Return the (x, y) coordinate for the center point of the cell that contains the specified text.  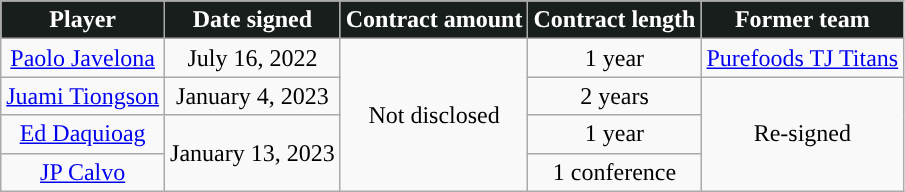
Juami Tiongson (83, 96)
Ed Daquioag (83, 134)
July 16, 2022 (253, 58)
Date signed (253, 20)
2 years (614, 96)
Re-signed (802, 134)
1 conference (614, 172)
Paolo Javelona (83, 58)
Former team (802, 20)
January 13, 2023 (253, 153)
January 4, 2023 (253, 96)
Purefoods TJ Titans (802, 58)
Contract length (614, 20)
JP Calvo (83, 172)
Player (83, 20)
Not disclosed (434, 115)
Contract amount (434, 20)
